Capture the cell that displays the provided text and extract its [X, Y] central coordinate. 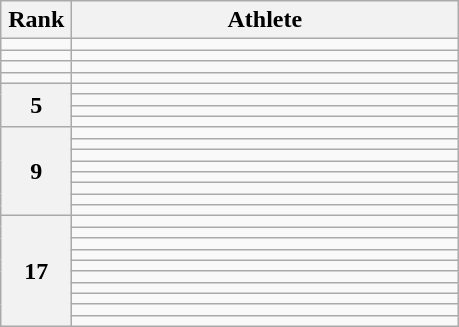
9 [36, 171]
17 [36, 272]
Rank [36, 20]
Athlete [265, 20]
5 [36, 105]
